For the text-containing cell, return its midpoint in [x, y] coordinate format. 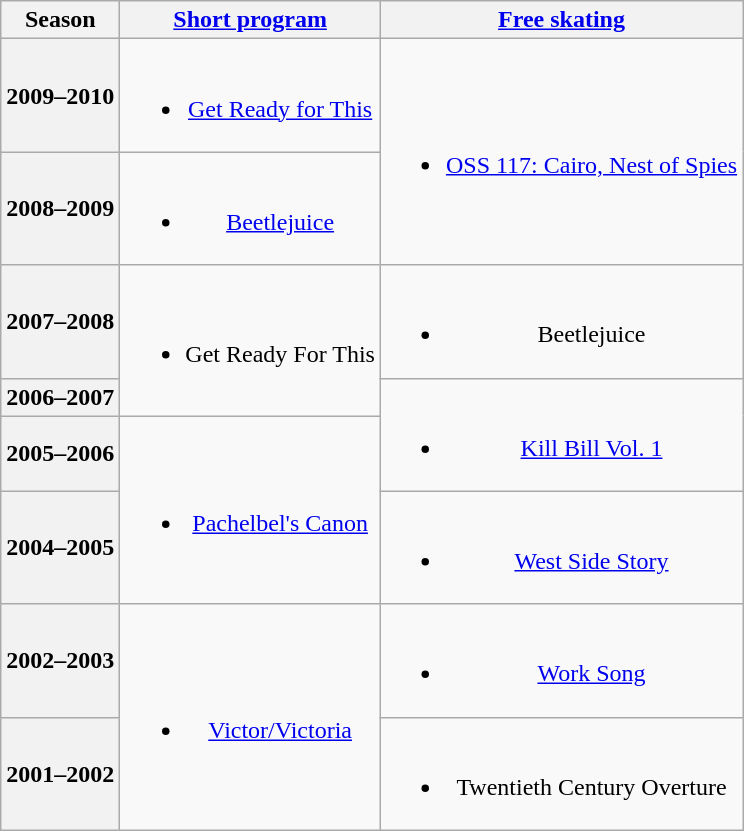
2006–2007 [60, 397]
Free skating [561, 20]
2001–2002 [60, 774]
2009–2010 [60, 96]
OSS 117: Cairo, Nest of Spies [561, 152]
Pachelbel's Canon [250, 510]
Season [60, 20]
2002–2003 [60, 660]
2007–2008 [60, 322]
2008–2009 [60, 208]
Kill Bill Vol. 1 [561, 434]
Twentieth Century Overture [561, 774]
2004–2005 [60, 548]
Short program [250, 20]
Get Ready for This [250, 96]
Work Song [561, 660]
West Side Story [561, 548]
Get Ready For This [250, 340]
Victor/Victoria [250, 717]
2005–2006 [60, 454]
